Provide the [X, Y] coordinate of the cell's center where the given text is located.  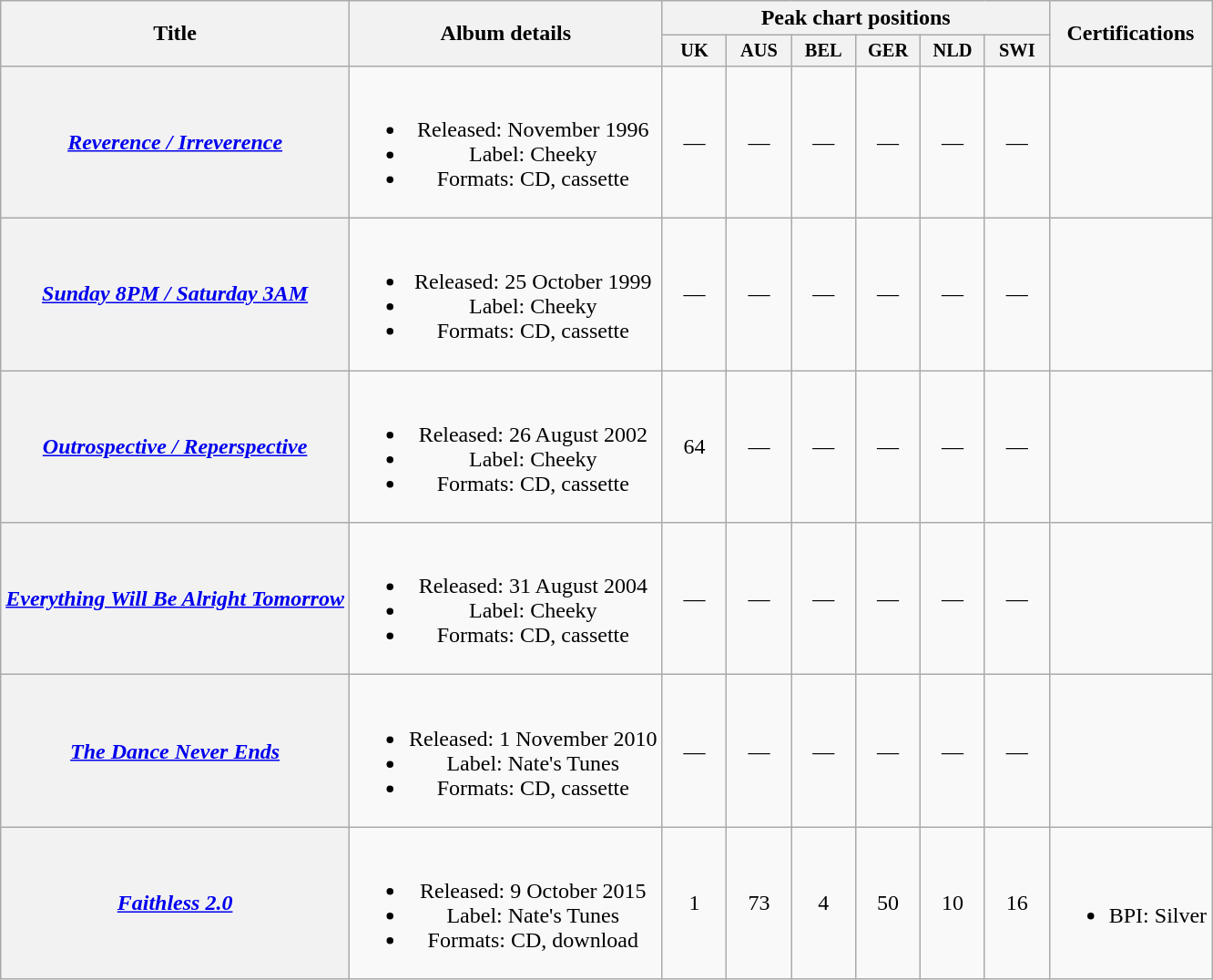
Released: November 1996Label: CheekyFormats: CD, cassette [505, 142]
BPI: Silver [1130, 903]
Released: 26 August 2002Label: CheekyFormats: CD, cassette [505, 446]
BEL [823, 51]
Title [175, 34]
UK [694, 51]
Peak chart positions [856, 18]
Certifications [1130, 34]
NLD [953, 51]
1 [694, 903]
50 [889, 903]
Album details [505, 34]
Released: 25 October 1999Label: CheekyFormats: CD, cassette [505, 295]
Released: 1 November 2010Label: Nate's TunesFormats: CD, cassette [505, 750]
AUS [759, 51]
Sunday 8PM / Saturday 3AM [175, 295]
4 [823, 903]
SWI [1016, 51]
GER [889, 51]
Reverence / Irreverence [175, 142]
73 [759, 903]
Everything Will Be Alright Tomorrow [175, 599]
16 [1016, 903]
Faithless 2.0 [175, 903]
Outrospective / Reperspective [175, 446]
The Dance Never Ends [175, 750]
10 [953, 903]
64 [694, 446]
Released: 31 August 2004Label: CheekyFormats: CD, cassette [505, 599]
Released: 9 October 2015Label: Nate's TunesFormats: CD, download [505, 903]
